Extract the [x, y] coordinate from the center of the cell holding the provided text.  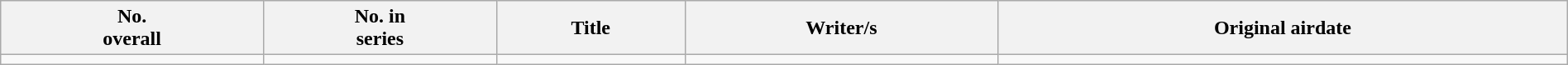
Writer/s [841, 28]
No.overall [132, 28]
Title [590, 28]
No. inseries [380, 28]
Original airdate [1284, 28]
